Return the [x, y] coordinate for the center point of the cell that contains the specified text.  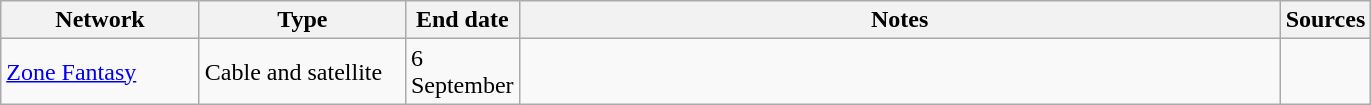
Cable and satellite [302, 72]
Sources [1326, 20]
Type [302, 20]
Network [100, 20]
6 September [462, 72]
End date [462, 20]
Notes [900, 20]
Zone Fantasy [100, 72]
